Locate the cell with the specified text and output its [x, y] center coordinate. 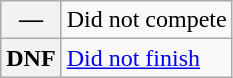
— [31, 20]
Did not finish [146, 58]
DNF [31, 58]
Did not compete [146, 20]
